Determine the (X, Y) coordinate at the center of the cell enclosing the given text.  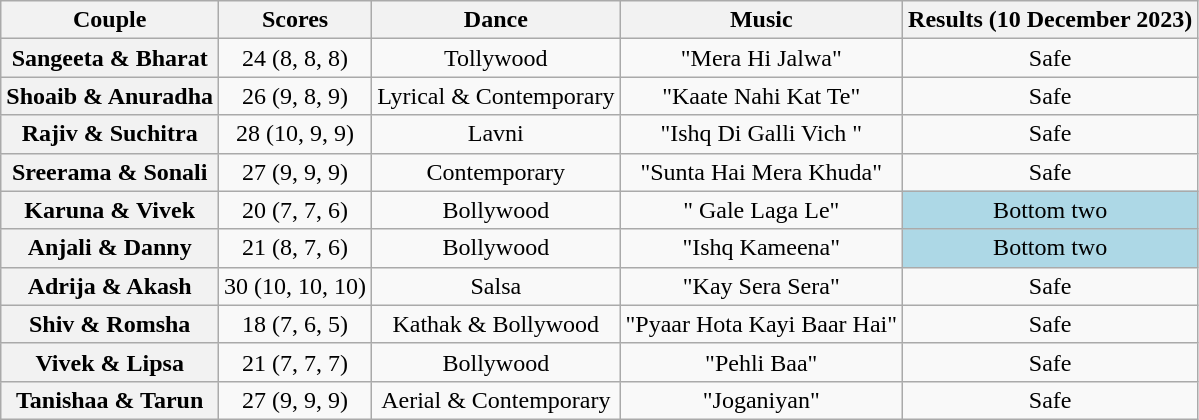
Scores (296, 20)
Sreerama & Sonali (110, 172)
21 (8, 7, 6) (296, 248)
Sangeeta & Bharat (110, 58)
30 (10, 10, 10) (296, 286)
Vivek & Lipsa (110, 362)
"Kaate Nahi Kat Te" (762, 96)
"Ishq Kameena" (762, 248)
Lyrical & Contemporary (496, 96)
Shoaib & Anuradha (110, 96)
28 (10, 9, 9) (296, 134)
"Sunta Hai Mera Khuda" (762, 172)
"Ishq Di Galli Vich " (762, 134)
Contemporary (496, 172)
"Pehli Baa" (762, 362)
18 (7, 6, 5) (296, 324)
24 (8, 8, 8) (296, 58)
26 (9, 8, 9) (296, 96)
Aerial & Contemporary (496, 400)
Kathak & Bollywood (496, 324)
Adrija & Akash (110, 286)
20 (7, 7, 6) (296, 210)
Music (762, 20)
Dance (496, 20)
Tollywood (496, 58)
"Kay Sera Sera" (762, 286)
Salsa (496, 286)
Anjali & Danny (110, 248)
"Mera Hi Jalwa" (762, 58)
Karuna & Vivek (110, 210)
Tanishaa & Tarun (110, 400)
Rajiv & Suchitra (110, 134)
Shiv & Romsha (110, 324)
Lavni (496, 134)
" Gale Laga Le" (762, 210)
21 (7, 7, 7) (296, 362)
Couple (110, 20)
"Pyaar Hota Kayi Baar Hai" (762, 324)
"Joganiyan" (762, 400)
Results (10 December 2023) (1050, 20)
